Capture the cell that displays the provided text and extract its (X, Y) central coordinate. 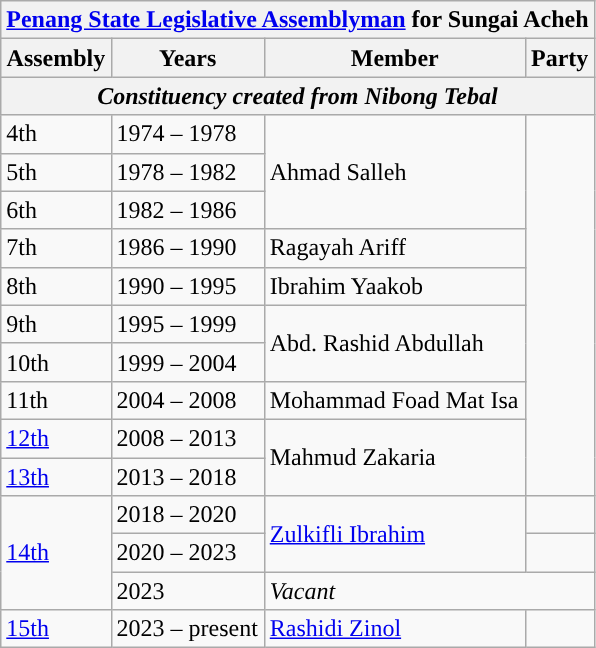
2004 – 2008 (188, 400)
2008 – 2013 (188, 438)
10th (56, 362)
1982 – 1986 (188, 210)
Mahmud Zakaria (394, 457)
1978 – 1982 (188, 172)
11th (56, 400)
Ragayah Ariff (394, 248)
5th (56, 172)
1986 – 1990 (188, 248)
15th (56, 629)
2013 – 2018 (188, 477)
Rashidi Zinol (394, 629)
1974 – 1978 (188, 134)
Mohammad Foad Mat Isa (394, 400)
1999 – 2004 (188, 362)
13th (56, 477)
7th (56, 248)
9th (56, 324)
2023 (188, 591)
1990 – 1995 (188, 286)
Party (560, 58)
Ahmad Salleh (394, 172)
Constituency created from Nibong Tebal (298, 96)
Penang State Legislative Assemblyman for Sungai Acheh (298, 20)
2018 – 2020 (188, 515)
14th (56, 553)
Zulkifli Ibrahim (394, 534)
2023 – present (188, 629)
2020 – 2023 (188, 553)
Years (188, 58)
Assembly (56, 58)
8th (56, 286)
Vacant (429, 591)
4th (56, 134)
1995 – 1999 (188, 324)
12th (56, 438)
Abd. Rashid Abdullah (394, 343)
Ibrahim Yaakob (394, 286)
6th (56, 210)
Member (394, 58)
